Find where the given text appears and provide that cell's center as [x, y] coordinate. 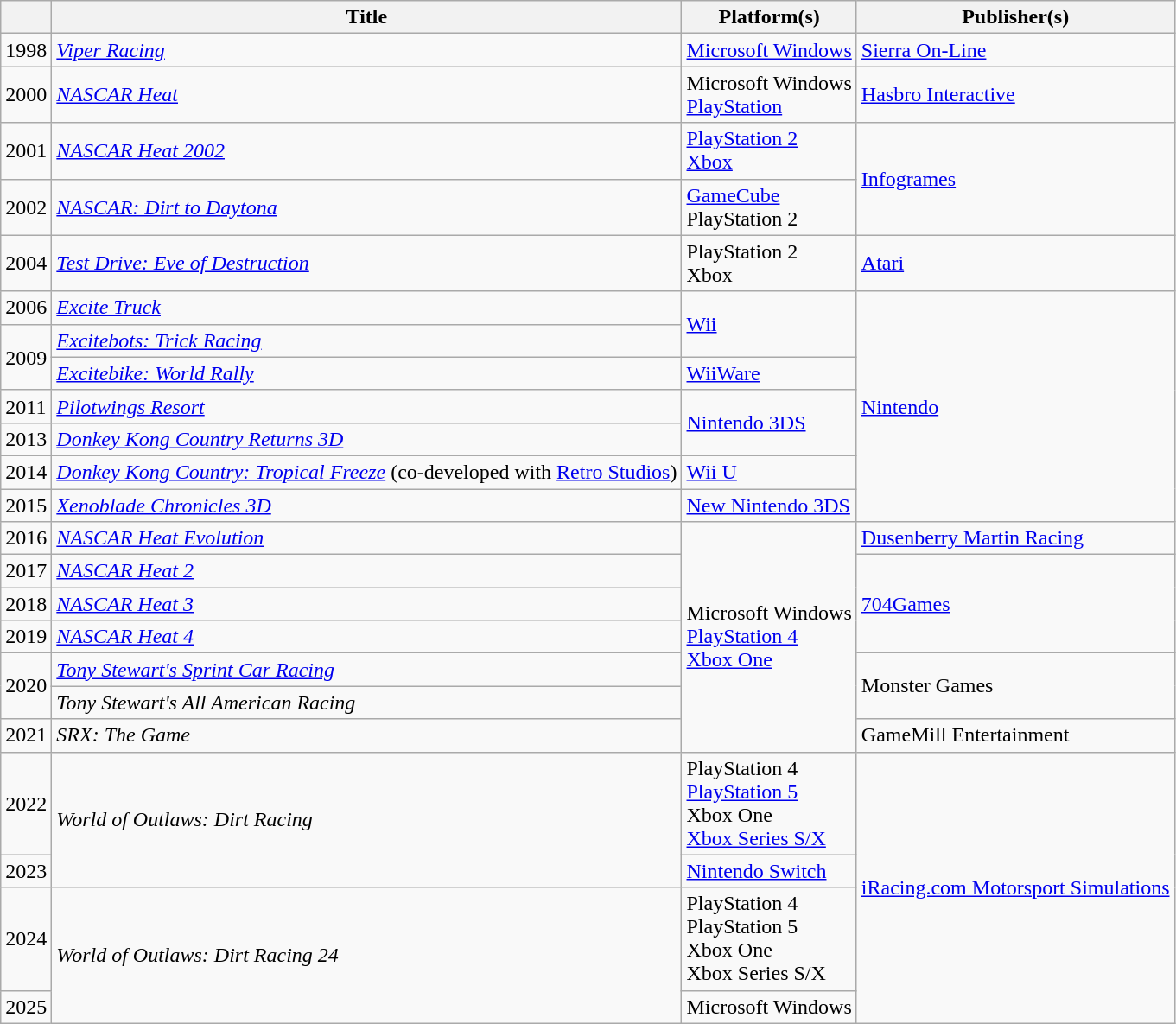
Wii U [769, 472]
2013 [26, 439]
Publisher(s) [1015, 17]
Donkey Kong Country Returns 3D [366, 439]
Excitebike: World Rally [366, 373]
World of Outlaws: Dirt Racing [366, 819]
2023 [26, 871]
Sierra On-Line [1015, 50]
1998 [26, 50]
GameMill Entertainment [1015, 735]
2016 [26, 538]
Test Drive: Eve of Destruction [366, 263]
Excite Truck [366, 308]
Hasbro Interactive [1015, 95]
2017 [26, 571]
Title [366, 17]
2002 [26, 207]
Microsoft WindowsPlayStation 4Xbox One [769, 637]
Monster Games [1015, 686]
Viper Racing [366, 50]
Excitebots: Trick Racing [366, 340]
NASCAR Heat 2002 [366, 150]
WiiWare [769, 373]
Pilotwings Resort [366, 406]
NASCAR: Dirt to Daytona [366, 207]
SRX: The Game [366, 735]
2014 [26, 472]
Dusenberry Martin Racing [1015, 538]
Tony Stewart's Sprint Car Racing [366, 670]
Tony Stewart's All American Racing [366, 703]
Infogrames [1015, 179]
iRacing.com Motorsport Simulations [1015, 887]
NASCAR Heat Evolution [366, 538]
New Nintendo 3DS [769, 506]
Wii [769, 324]
2025 [26, 1007]
Nintendo Switch [769, 871]
NASCAR Heat [366, 95]
2000 [26, 95]
2022 [26, 804]
Xenoblade Chronicles 3D [366, 506]
GameCubePlayStation 2 [769, 207]
Microsoft WindowsPlayStation [769, 95]
2018 [26, 604]
Nintendo [1015, 406]
Donkey Kong Country: Tropical Freeze (co-developed with Retro Studios) [366, 472]
2015 [26, 506]
2019 [26, 637]
2006 [26, 308]
NASCAR Heat 4 [366, 637]
2020 [26, 686]
Platform(s) [769, 17]
2024 [26, 938]
2009 [26, 357]
World of Outlaws: Dirt Racing 24 [366, 956]
2011 [26, 406]
Nintendo 3DS [769, 423]
2001 [26, 150]
2021 [26, 735]
2004 [26, 263]
Atari [1015, 263]
704Games [1015, 604]
NASCAR Heat 2 [366, 571]
NASCAR Heat 3 [366, 604]
